Detect which cell encompasses the target text, then output its [x, y] center coordinate. 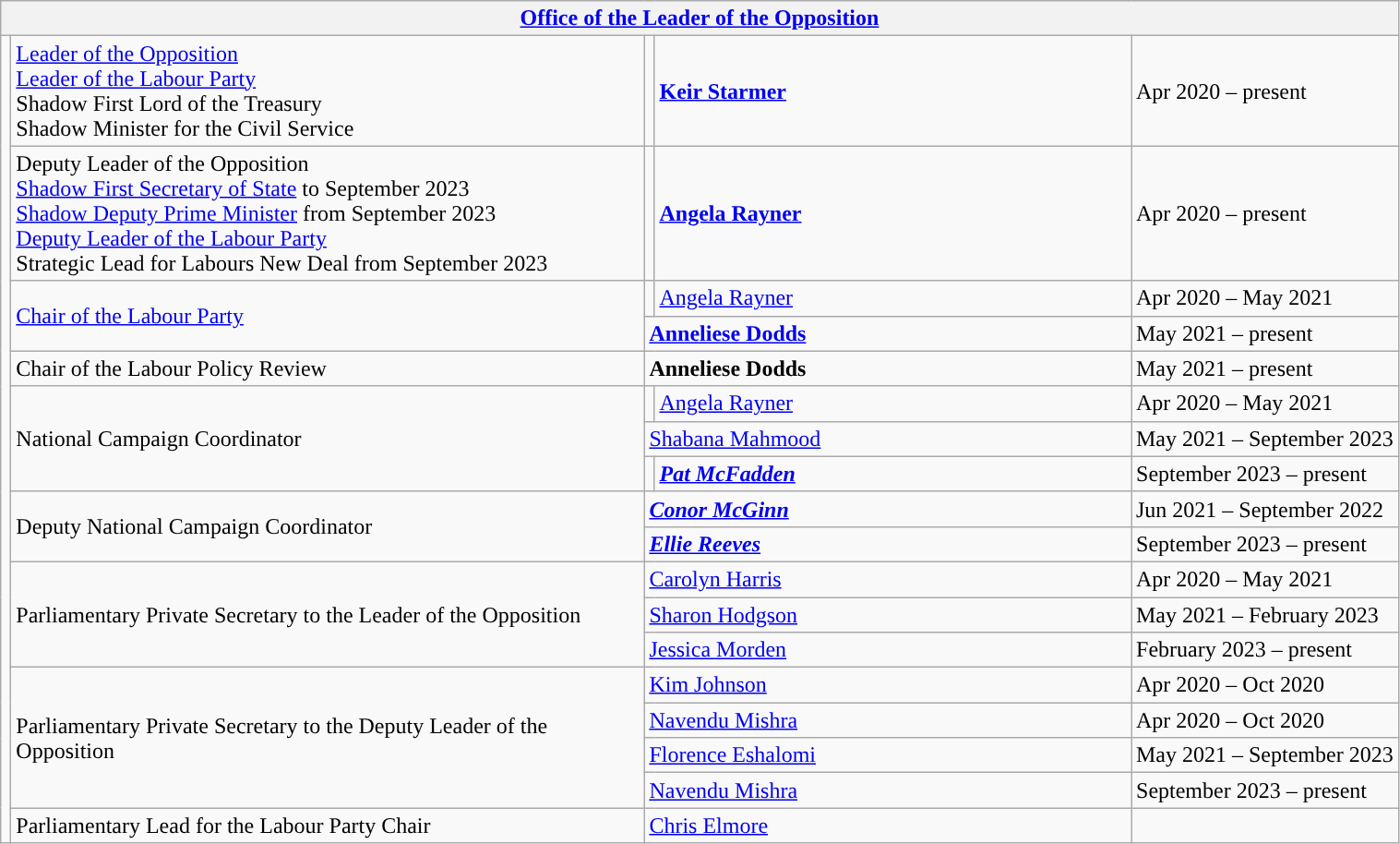
Conor McGinn [888, 509]
Kim Johnson [888, 685]
Sharon Hodgson [888, 614]
Carolyn Harris [888, 579]
National Campaign Coordinator [328, 439]
Parliamentary Lead for the Labour Party Chair [328, 826]
Chair of the Labour Party [328, 316]
Parliamentary Private Secretary to the Deputy Leader of the Opposition [328, 738]
Ellie Reeves [888, 544]
Office of the Leader of the Opposition [700, 18]
Pat McFadden [893, 474]
Chair of the Labour Policy Review [328, 368]
Jun 2021 – September 2022 [1265, 509]
Jessica Morden [888, 650]
Keir Starmer [893, 90]
May 2021 – February 2023 [1265, 614]
Shabana Mahmood [888, 439]
February 2023 – present [1265, 650]
Florence Eshalomi [888, 755]
Deputy National Campaign Coordinator [328, 526]
Chris Elmore [888, 826]
Leader of the OppositionLeader of the Labour PartyShadow First Lord of the Treasury Shadow Minister for the Civil Service [328, 90]
Parliamentary Private Secretary to the Leader of the Opposition [328, 614]
